Provide the [X, Y] coordinate of the cell's center where the given text is located.  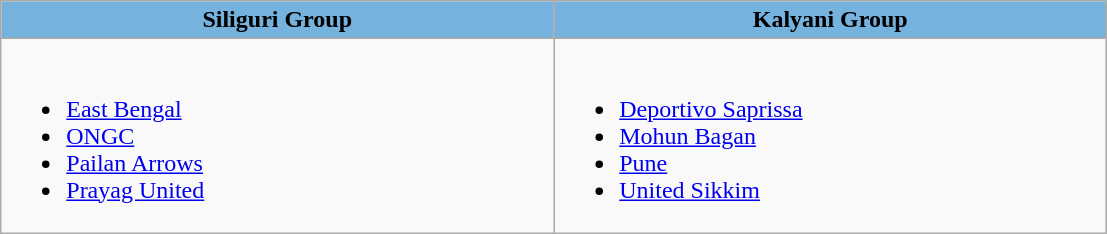
East Bengal ONGC Pailan Arrows Prayag United [278, 136]
Siliguri Group [278, 20]
Kalyani Group [830, 20]
Deportivo Saprissa Mohun Bagan Pune United Sikkim [830, 136]
